Capture the cell that displays the provided text and extract its (x, y) central coordinate. 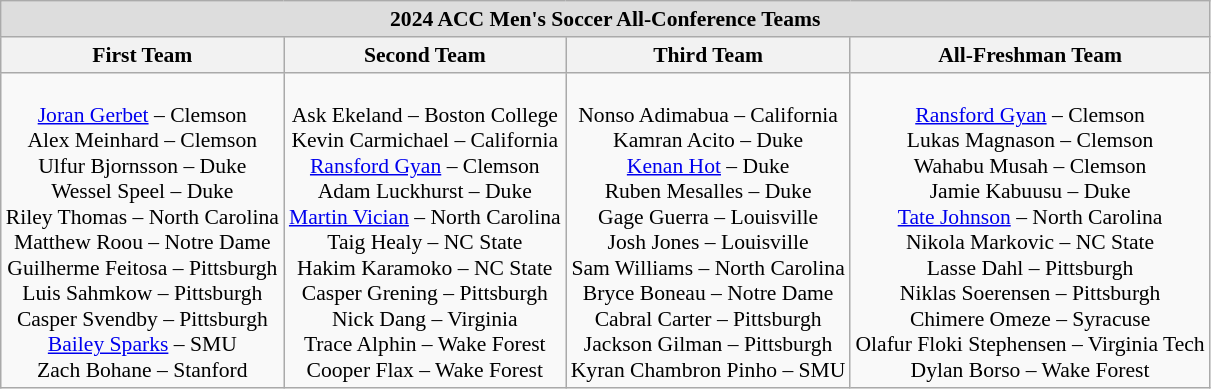
All-Freshman Team (1030, 55)
2024 ACC Men's Soccer All-Conference Teams (606, 19)
First Team (142, 55)
Second Team (425, 55)
Third Team (708, 55)
